Return the (x, y) coordinate for the center point of the cell that contains the specified text.  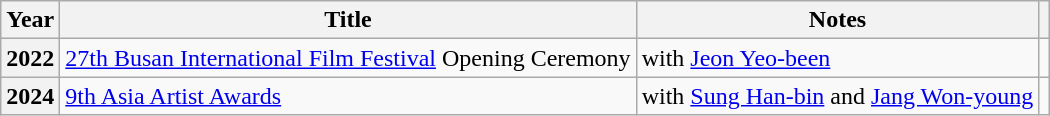
9th Asia Artist Awards (348, 96)
with Sung Han-bin and Jang Won-young (838, 96)
27th Busan International Film Festival Opening Ceremony (348, 58)
Title (348, 20)
2022 (30, 58)
Year (30, 20)
Notes (838, 20)
with Jeon Yeo-been (838, 58)
2024 (30, 96)
